Determine the (x, y) coordinate at the center of the cell enclosing the given text.  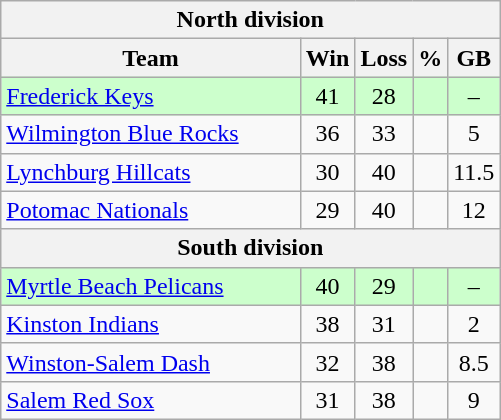
North division (250, 20)
Myrtle Beach Pelicans (150, 286)
9 (474, 400)
Frederick Keys (150, 96)
GB (474, 58)
Potomac Nationals (150, 210)
30 (328, 172)
Winston-Salem Dash (150, 362)
8.5 (474, 362)
% (430, 58)
41 (328, 96)
Win (328, 58)
12 (474, 210)
5 (474, 134)
Salem Red Sox (150, 400)
28 (384, 96)
33 (384, 134)
South division (250, 248)
36 (328, 134)
32 (328, 362)
Team (150, 58)
Kinston Indians (150, 324)
Loss (384, 58)
11.5 (474, 172)
Wilmington Blue Rocks (150, 134)
2 (474, 324)
Lynchburg Hillcats (150, 172)
